Find where the given text appears and provide that cell's center as (x, y) coordinate. 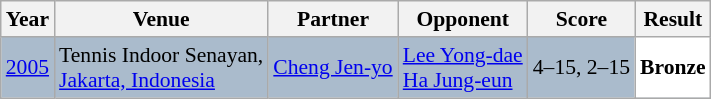
Score (582, 19)
Tennis Indoor Senayan,Jakarta, Indonesia (161, 68)
Cheng Jen-yo (332, 68)
Bronze (673, 68)
Year (28, 19)
4–15, 2–15 (582, 68)
Lee Yong-dae Ha Jung-eun (463, 68)
Venue (161, 19)
Partner (332, 19)
Result (673, 19)
2005 (28, 68)
Opponent (463, 19)
